Scan for the cell matching the given text and deliver its [x, y] coordinate at center. 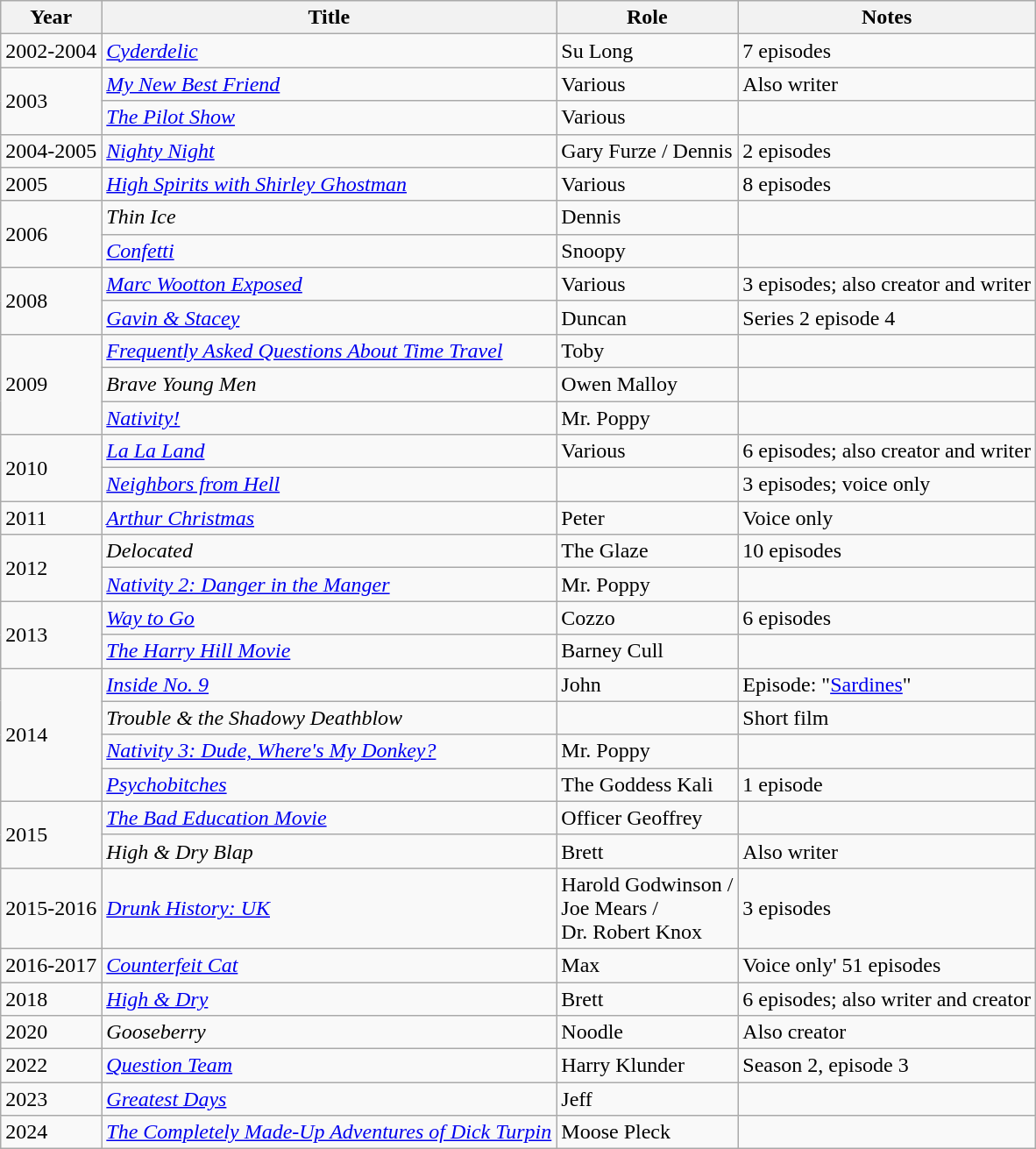
The Goddess Kali [647, 784]
Frequently Asked Questions About Time Travel [330, 351]
The Harry Hill Movie [330, 651]
Toby [647, 351]
2015 [51, 834]
Noodle [647, 1032]
2002-2004 [51, 51]
The Glaze [647, 551]
8 episodes [887, 184]
Greatest Days [330, 1099]
Su Long [647, 51]
The Bad Education Movie [330, 818]
Snoopy [647, 251]
Thin Ice [330, 217]
High Spirits with Shirley Ghostman [330, 184]
Role [647, 18]
2013 [51, 635]
The Completely Made-Up Adventures of Dick Turpin [330, 1132]
Marc Wootton Exposed [330, 284]
Cyderdelic [330, 51]
2009 [51, 384]
2015-2016 [51, 908]
2014 [51, 734]
Question Team [330, 1066]
La La Land [330, 451]
Voice only [887, 518]
7 episodes [887, 51]
6 episodes; also creator and writer [887, 451]
Season 2, episode 3 [887, 1066]
High & Dry Blap [330, 851]
Dennis [647, 217]
Cozzo [647, 618]
Barney Cull [647, 651]
2024 [51, 1132]
The Pilot Show [330, 117]
2004-2005 [51, 151]
2016-2017 [51, 965]
Year [51, 18]
2020 [51, 1032]
Peter [647, 518]
1 episode [887, 784]
2012 [51, 568]
2005 [51, 184]
2011 [51, 518]
3 episodes; voice only [887, 485]
Owen Malloy [647, 384]
Neighbors from Hell [330, 485]
Delocated [330, 551]
2018 [51, 998]
Title [330, 18]
Brave Young Men [330, 384]
2010 [51, 468]
Duncan [647, 317]
Nativity 3: Dude, Where's My Donkey? [330, 751]
My New Best Friend [330, 84]
Counterfeit Cat [330, 965]
Short film [887, 718]
John [647, 684]
Harry Klunder [647, 1066]
2006 [51, 234]
Episode: "Sardines" [887, 684]
Jeff [647, 1099]
3 episodes [887, 908]
Nativity! [330, 418]
Gooseberry [330, 1032]
Arthur Christmas [330, 518]
Voice only' 51 episodes [887, 965]
6 episodes [887, 618]
Inside No. 9 [330, 684]
2023 [51, 1099]
2003 [51, 101]
Series 2 episode 4 [887, 317]
Officer Geoffrey [647, 818]
Gary Furze / Dennis [647, 151]
2008 [51, 301]
2022 [51, 1066]
Way to Go [330, 618]
Trouble & the Shadowy Deathblow [330, 718]
10 episodes [887, 551]
Notes [887, 18]
2 episodes [887, 151]
Also creator [887, 1032]
Max [647, 965]
Harold Godwinson / Joe Mears / Dr. Robert Knox [647, 908]
Nighty Night [330, 151]
3 episodes; also creator and writer [887, 284]
Confetti [330, 251]
Nativity 2: Danger in the Manger [330, 585]
Moose Pleck [647, 1132]
High & Dry [330, 998]
Gavin & Stacey [330, 317]
Psychobitches [330, 784]
Drunk History: UK [330, 908]
6 episodes; also writer and creator [887, 998]
